From the cell containing the given text, extract its center point as (X, Y) coordinate. 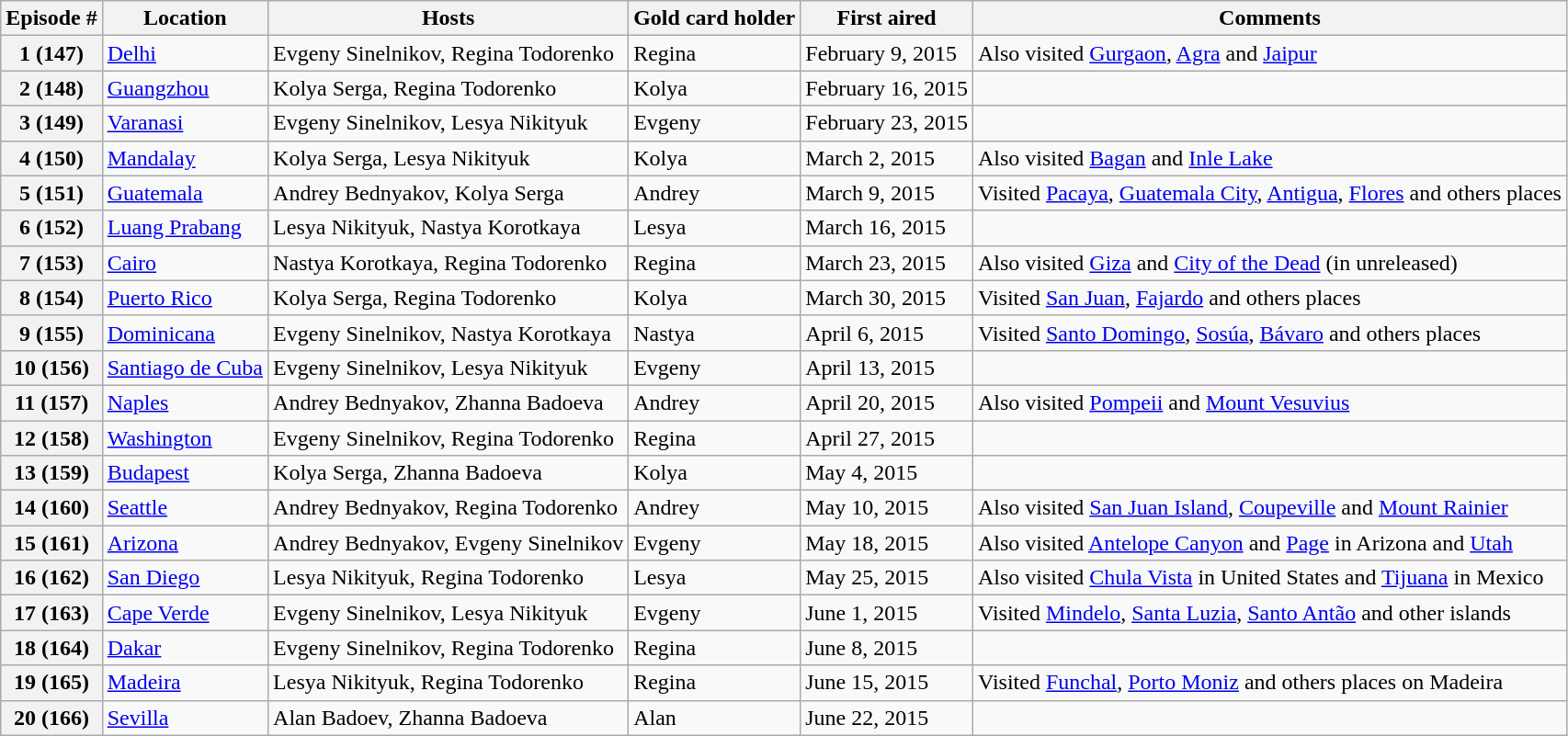
Seattle (185, 508)
Dakar (185, 648)
13 (159) (51, 473)
May 18, 2015 (887, 543)
February 23, 2015 (887, 123)
Visited San Juan, Fajardo and others places (1269, 298)
Mandalay (185, 158)
Visited Funchal, Porto Moniz and others places on Madeira (1269, 683)
Andrey Bednyakov, Regina Todorenko (449, 508)
April 20, 2015 (887, 402)
Visited Santo Domingo, Sosúa, Bávaro and others places (1269, 333)
11 (157) (51, 402)
Cape Verde (185, 613)
Evgeny Sinelnikov, Nastya Korotkaya (449, 333)
Lesya Nikityuk, Nastya Korotkaya (449, 228)
1 (147) (51, 53)
February 16, 2015 (887, 88)
Naples (185, 402)
8 (154) (51, 298)
Also visited Bagan and Inle Lake (1269, 158)
June 1, 2015 (887, 613)
First aired (887, 18)
Sevilla (185, 718)
Comments (1269, 18)
Guangzhou (185, 88)
March 23, 2015 (887, 263)
Puerto Rico (185, 298)
Nastya (715, 333)
March 2, 2015 (887, 158)
Also visited Gurgaon, Agra and Jaipur (1269, 53)
Hosts (449, 18)
March 30, 2015 (887, 298)
Alan Badoev, Zhanna Badoeva (449, 718)
June 8, 2015 (887, 648)
Budapest (185, 473)
Washington (185, 438)
9 (155) (51, 333)
Also visited Pompeii and Mount Vesuvius (1269, 402)
Santiago de Cuba (185, 368)
Also visited San Juan Island, Coupeville and Mount Rainier (1269, 508)
Delhi (185, 53)
Andrey Bednyakov, Zhanna Badoeva (449, 402)
10 (156) (51, 368)
3 (149) (51, 123)
May 4, 2015 (887, 473)
San Diego (185, 578)
May 10, 2015 (887, 508)
March 16, 2015 (887, 228)
Dominicana (185, 333)
Madeira (185, 683)
12 (158) (51, 438)
20 (166) (51, 718)
Nastya Korotkaya, Regina Todorenko (449, 263)
Guatemala (185, 193)
15 (161) (51, 543)
7 (153) (51, 263)
Alan (715, 718)
April 13, 2015 (887, 368)
Arizona (185, 543)
19 (165) (51, 683)
Luang Prabang (185, 228)
Andrey Bednyakov, Evgeny Sinelnikov (449, 543)
Also visited Chula Vista in United States and Tijuana in Mexico (1269, 578)
Episode # (51, 18)
Gold card holder (715, 18)
5 (151) (51, 193)
Cairo (185, 263)
2 (148) (51, 88)
Also visited Antelope Canyon and Page in Arizona and Utah (1269, 543)
14 (160) (51, 508)
Visited Pacaya, Guatemala City, Antigua, Flores and others places (1269, 193)
6 (152) (51, 228)
February 9, 2015 (887, 53)
April 6, 2015 (887, 333)
Also visited Giza and City of the Dead (in unreleased) (1269, 263)
18 (164) (51, 648)
16 (162) (51, 578)
Andrey Bednyakov, Kolya Serga (449, 193)
June 22, 2015 (887, 718)
17 (163) (51, 613)
Kolya Serga, Zhanna Badoeva (449, 473)
March 9, 2015 (887, 193)
Visited Mindelo, Santa Luzia, Santo Antão and other islands (1269, 613)
4 (150) (51, 158)
Location (185, 18)
June 15, 2015 (887, 683)
April 27, 2015 (887, 438)
Kolya Serga, Lesya Nikityuk (449, 158)
May 25, 2015 (887, 578)
Varanasi (185, 123)
